Scan for the cell matching the given text and deliver its (X, Y) coordinate at center. 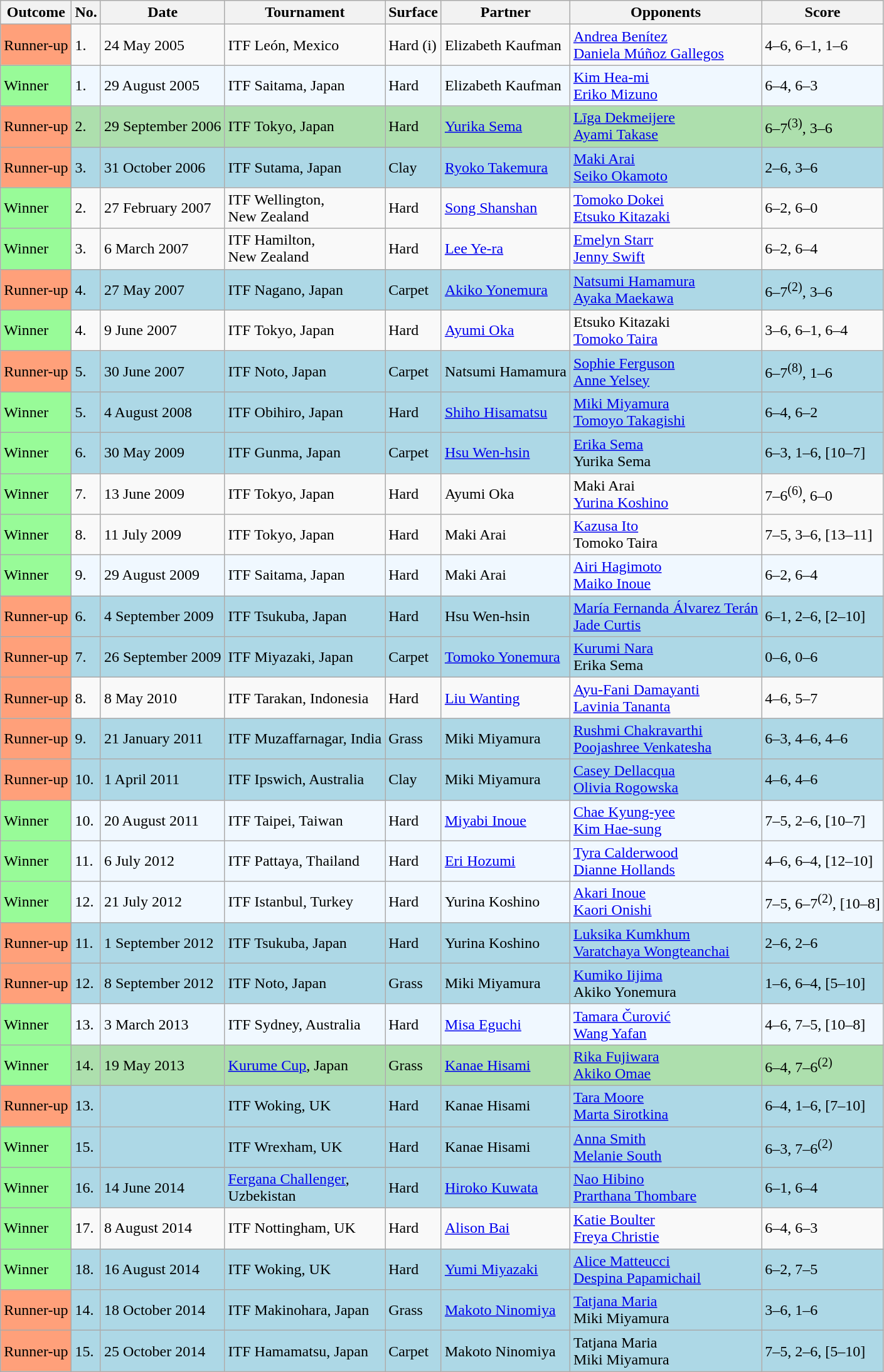
16. (86, 1188)
Airi Hagimoto Maiko Inoue (665, 576)
Maki Arai Yurina Koshino (665, 493)
7–5, 6–7(2), [10–8] (823, 902)
Chae Kyung-yee Kim Hae-sung (665, 821)
2–6, 3–6 (823, 167)
ITF Pattaya, Thailand (305, 861)
Natsumi Hamamura (506, 371)
ITF Sutama, Japan (305, 167)
6–3, 1–6, [10–7] (823, 453)
Maki Arai Seiko Okamoto (665, 167)
8 August 2014 (162, 1228)
Kim Hea-mi Eriko Mizuno (665, 85)
6–2, 7–5 (823, 1270)
6–3, 7–6(2) (823, 1147)
4–6, 6–4, [12–10] (823, 861)
Etsuko Kitazaki Tomoko Taira (665, 330)
Song Shanshan (506, 208)
ITF Makinohara, Japan (305, 1310)
Score (823, 13)
ITF Nottingham, UK (305, 1228)
11 July 2009 (162, 534)
Anna Smith Melanie South (665, 1147)
Emelyn Starr Jenny Swift (665, 248)
ITF Wellington, New Zealand (305, 208)
Alison Bai (506, 1228)
Rushmi Chakravarthi Poojashree Venkatesha (665, 739)
29 August 2009 (162, 576)
20 August 2011 (162, 821)
21 January 2011 (162, 739)
Eri Hozumi (506, 861)
ITF Istanbul, Turkey (305, 902)
6–3, 4–6, 4–6 (823, 739)
1–6, 6–4, [5–10] (823, 984)
Liu Wanting (506, 698)
4–6, 5–7 (823, 698)
Date (162, 13)
6–1, 6–4 (823, 1188)
Tomoko Dokei Etsuko Kitazaki (665, 208)
Tamara Čurović Wang Yafan (665, 1024)
ITF Sydney, Australia (305, 1024)
31 October 2006 (162, 167)
4 September 2009 (162, 616)
Akiko Yonemura (506, 290)
ITF Wrexham, UK (305, 1147)
6–4, 7–6(2) (823, 1065)
No. (86, 13)
Hard (i) (413, 45)
Nao Hibino Prarthana Thombare (665, 1188)
Akari Inoue Kaori Onishi (665, 902)
6–1, 2–6, [2–10] (823, 616)
3–6, 6–1, 6–4 (823, 330)
María Fernanda Álvarez Terán Jade Curtis (665, 616)
Ryoko Takemura (506, 167)
Shiho Hisamatsu (506, 412)
Tomoko Yonemura (506, 657)
Līga Dekmeijere Ayami Takase (665, 127)
Kumiko Iijima Akiko Yonemura (665, 984)
27 February 2007 (162, 208)
Miyabi Inoue (506, 821)
Misa Eguchi (506, 1024)
9 June 2007 (162, 330)
8 May 2010 (162, 698)
Luksika Kumkhum Varatchaya Wongteanchai (665, 942)
ITF Gunma, Japan (305, 453)
Casey Dellacqua Olivia Rogowska (665, 779)
8 September 2012 (162, 984)
ITF Hamilton, New Zealand (305, 248)
18 October 2014 (162, 1310)
30 May 2009 (162, 453)
6 March 2007 (162, 248)
ITF Obihiro, Japan (305, 412)
7–5, 3–6, [13–11] (823, 534)
Tara Moore Marta Sirotkina (665, 1105)
Kurumi Nara Erika Sema (665, 657)
Tyra Calderwood Dianne Hollands (665, 861)
1 September 2012 (162, 942)
6–2, 6–0 (823, 208)
6–7(2), 3–6 (823, 290)
Katie Boulter Freya Christie (665, 1228)
7–6(6), 6–0 (823, 493)
14 June 2014 (162, 1188)
24 May 2005 (162, 45)
6–4, 1–6, [7–10] (823, 1105)
3 March 2013 (162, 1024)
Kazusa Ito Tomoko Taira (665, 534)
18. (86, 1270)
4–6, 4–6 (823, 779)
19 May 2013 (162, 1065)
6–7(3), 3–6 (823, 127)
Alice Matteucci Despina Papamichail (665, 1270)
Sophie Ferguson Anne Yelsey (665, 371)
ITF Nagano, Japan (305, 290)
7–5, 2–6, [5–10] (823, 1351)
Ayu-Fani Damayanti Lavinia Tananta (665, 698)
ITF Muzaffarnagar, India (305, 739)
Opponents (665, 13)
Fergana Challenger, Uzbekistan (305, 1188)
Hiroko Kuwata (506, 1188)
Surface (413, 13)
25 October 2014 (162, 1351)
4 August 2008 (162, 412)
30 June 2007 (162, 371)
26 September 2009 (162, 657)
3–6, 1–6 (823, 1310)
4–6, 7–5, [10–8] (823, 1024)
29 September 2006 (162, 127)
Miki Miyamura Tomoyo Takagishi (665, 412)
1 April 2011 (162, 779)
27 May 2007 (162, 290)
Erika Sema Yurika Sema (665, 453)
6–7(8), 1–6 (823, 371)
0–6, 0–6 (823, 657)
ITF León, Mexico (305, 45)
Andrea Benítez Daniela Múñoz Gallegos (665, 45)
ITF Taipei, Taiwan (305, 821)
2–6, 2–6 (823, 942)
4–6, 6–1, 1–6 (823, 45)
Yurika Sema (506, 127)
Natsumi Hamamura Ayaka Maekawa (665, 290)
Lee Ye-ra (506, 248)
Rika Fujiwara Akiko Omae (665, 1065)
Kurume Cup, Japan (305, 1065)
29 August 2005 (162, 85)
13 June 2009 (162, 493)
Partner (506, 13)
7–5, 2–6, [10–7] (823, 821)
Outcome (36, 13)
16 August 2014 (162, 1270)
6–4, 6–2 (823, 412)
21 July 2012 (162, 902)
ITF Miyazaki, Japan (305, 657)
17. (86, 1228)
ITF Hamamatsu, Japan (305, 1351)
ITF Tarakan, Indonesia (305, 698)
ITF Ipswich, Australia (305, 779)
Yumi Miyazaki (506, 1270)
Tournament (305, 13)
6 July 2012 (162, 861)
